Scan for the cell matching the given text and deliver its (X, Y) coordinate at center. 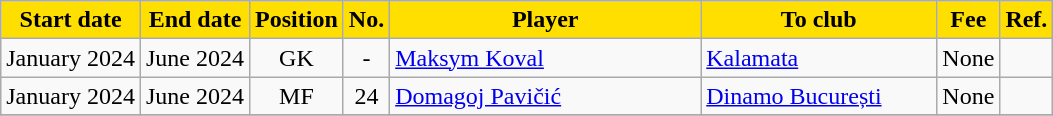
24 (366, 96)
MF (297, 96)
To club (819, 20)
Kalamata (819, 58)
No. (366, 20)
Dinamo București (819, 96)
Start date (71, 20)
Position (297, 20)
Player (546, 20)
Fee (968, 20)
Ref. (1026, 20)
End date (194, 20)
GK (297, 58)
Domagoj Pavičić (546, 96)
- (366, 58)
Maksym Koval (546, 58)
